For the text-containing cell, return its midpoint in [X, Y] coordinate format. 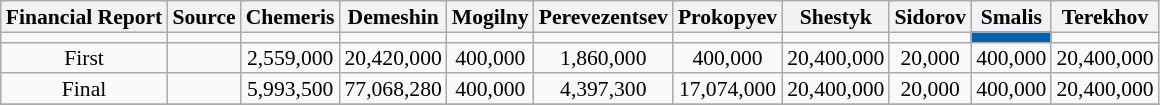
1,860,000 [604, 58]
Final [84, 90]
17,074,000 [728, 90]
Shestyk [836, 16]
77,068,280 [394, 90]
20,420,000 [394, 58]
4,397,300 [604, 90]
Financial Report [84, 16]
Source [204, 16]
Prokopyev [728, 16]
Terekhov [1104, 16]
5,993,500 [290, 90]
2,559,000 [290, 58]
Mogilny [490, 16]
Chemeris [290, 16]
First [84, 58]
Smalis [1011, 16]
Sidorov [930, 16]
Demeshin [394, 16]
Perevezentsev [604, 16]
